Determine the [X, Y] coordinate at the center of the cell enclosing the given text.  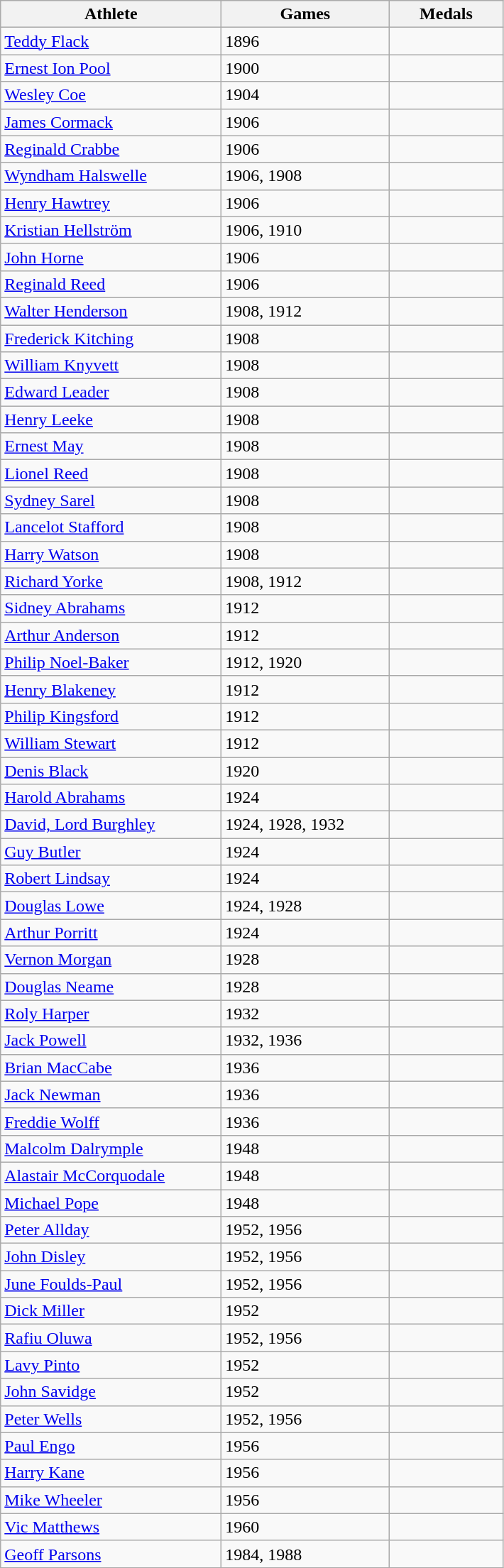
Jack Powell [111, 1041]
Alastair McCorquodale [111, 1175]
Richard Yorke [111, 581]
Guy Butler [111, 852]
1960 [305, 1527]
1906, 1910 [305, 230]
Frederick Kitching [111, 339]
Games [305, 14]
Arthur Porritt [111, 933]
1896 [305, 41]
Brian MacCabe [111, 1068]
Denis Black [111, 770]
Philip Noel-Baker [111, 662]
1984, 1988 [305, 1554]
Arthur Anderson [111, 635]
Edward Leader [111, 393]
June Foulds-Paul [111, 1284]
Malcolm Dalrymple [111, 1148]
Ernest May [111, 446]
1924, 1928, 1932 [305, 825]
Harry Watson [111, 554]
Rafiu Oluwa [111, 1338]
1900 [305, 68]
David, Lord Burghley [111, 825]
Reginald Reed [111, 284]
Mike Wheeler [111, 1500]
Harry Kane [111, 1473]
Vic Matthews [111, 1527]
Kristian Hellström [111, 230]
Vernon Morgan [111, 960]
William Knyvett [111, 366]
Freddie Wolff [111, 1122]
John Horne [111, 257]
Paul Engo [111, 1446]
Henry Hawtrey [111, 203]
1912, 1920 [305, 662]
Sydney Sarel [111, 500]
1920 [305, 770]
Harold Abrahams [111, 798]
William Stewart [111, 743]
Peter Wells [111, 1419]
Robert Lindsay [111, 879]
Geoff Parsons [111, 1554]
Philip Kingsford [111, 716]
Dick Miller [111, 1311]
1932 [305, 1014]
Jack Newman [111, 1095]
1904 [305, 95]
Walter Henderson [111, 311]
Wesley Coe [111, 95]
Sidney Abrahams [111, 608]
Henry Blakeney [111, 689]
Douglas Neame [111, 987]
John Disley [111, 1257]
Michael Pope [111, 1203]
Wyndham Halswelle [111, 176]
Henry Leeke [111, 420]
Lavy Pinto [111, 1365]
1924, 1928 [305, 906]
Athlete [111, 14]
Douglas Lowe [111, 906]
James Cormack [111, 122]
Ernest Ion Pool [111, 68]
Reginald Crabbe [111, 149]
Roly Harper [111, 1014]
John Savidge [111, 1392]
Lancelot Stafford [111, 527]
Peter Allday [111, 1230]
1932, 1936 [305, 1041]
Medals [446, 14]
Lionel Reed [111, 473]
Teddy Flack [111, 41]
1906, 1908 [305, 176]
